Output the (x, y) coordinate of the center of the cell containing the given text.  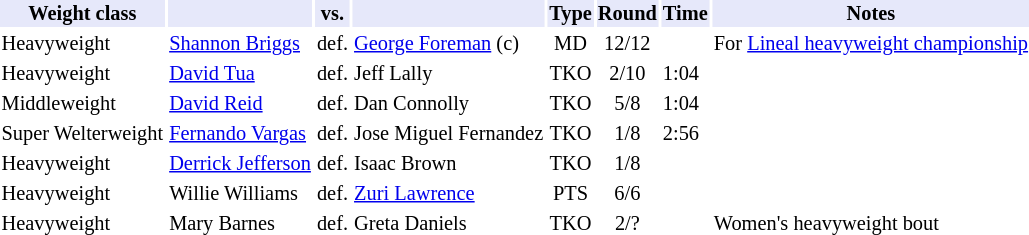
2:56 (685, 134)
Round (627, 14)
Shannon Briggs (240, 44)
George Foreman (c) (449, 44)
For Lineal heavyweight championship (870, 44)
David Tua (240, 74)
Jose Miguel Fernandez (449, 134)
Isaac Brown (449, 164)
12/12 (627, 44)
MD (571, 44)
Type (571, 14)
Middleweight (82, 104)
Zuri Lawrence (449, 194)
vs. (332, 14)
6/6 (627, 194)
Weight class (82, 14)
PTS (571, 194)
5/8 (627, 104)
Derrick Jefferson (240, 164)
Willie Williams (240, 194)
Jeff Lally (449, 74)
Notes (870, 14)
David Reid (240, 104)
2/10 (627, 74)
Dan Connolly (449, 104)
Super Welterweight (82, 134)
Time (685, 14)
Fernando Vargas (240, 134)
